Identify which cell holds the provided text, then report its (X, Y) central coordinate. 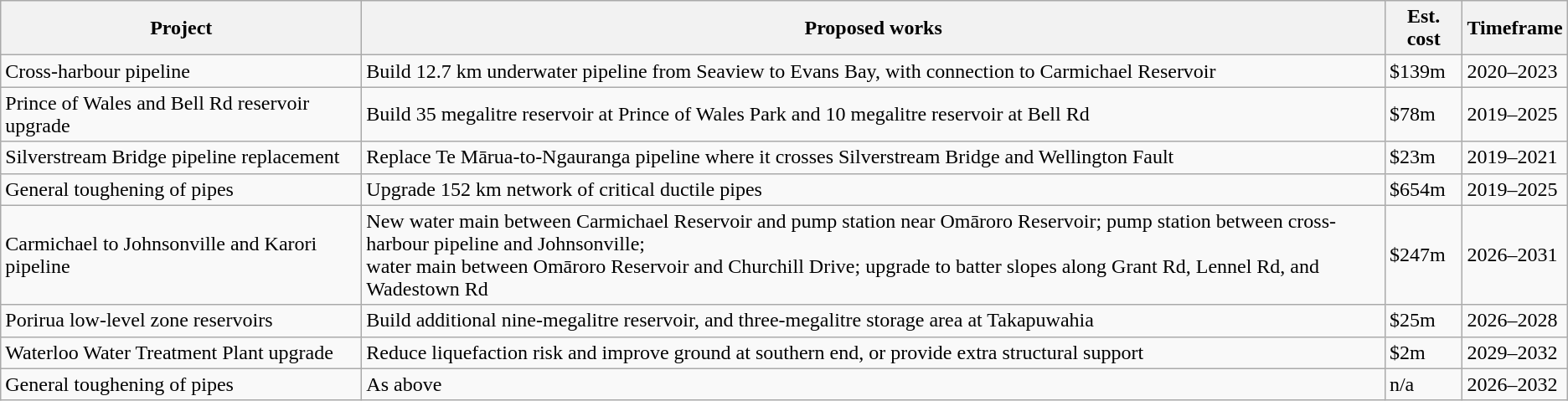
2026–2028 (1514, 321)
Proposed works (874, 28)
$139m (1424, 71)
Waterloo Water Treatment Plant upgrade (181, 352)
Build additional nine-megalitre reservoir, and three-megalitre storage area at Takapuwahia (874, 321)
Replace Te Mārua-to-Ngauranga pipeline where it crosses Silverstream Bridge and Wellington Fault (874, 157)
As above (874, 384)
$654m (1424, 189)
$25m (1424, 321)
Est. cost (1424, 28)
2026–2032 (1514, 384)
Project (181, 28)
$78m (1424, 114)
2019–2021 (1514, 157)
2029–2032 (1514, 352)
Timeframe (1514, 28)
Build 12.7 km underwater pipeline from Seaview to Evans Bay, with connection to Carmichael Reservoir (874, 71)
Cross-harbour pipeline (181, 71)
$2m (1424, 352)
Porirua low-level zone reservoirs (181, 321)
Build 35 megalitre reservoir at Prince of Wales Park and 10 megalitre reservoir at Bell Rd (874, 114)
2026–2031 (1514, 254)
Upgrade 152 km network of critical ductile pipes (874, 189)
$247m (1424, 254)
Carmichael to Johnsonville and Karori pipeline (181, 254)
Prince of Wales and Bell Rd reservoir upgrade (181, 114)
2020–2023 (1514, 71)
n/a (1424, 384)
Silverstream Bridge pipeline replacement (181, 157)
$23m (1424, 157)
Reduce liquefaction risk and improve ground at southern end, or provide extra structural support (874, 352)
